Extract the [X, Y] coordinate from the center of the cell holding the provided text.  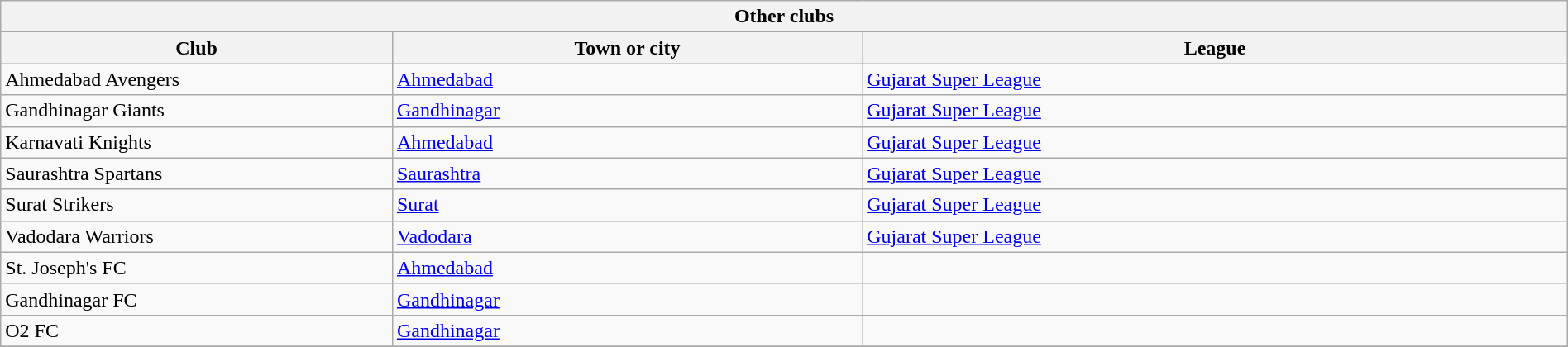
Gandhinagar FC [197, 299]
Saurashtra Spartans [197, 173]
Surat Strikers [197, 205]
League [1216, 48]
Saurashtra [627, 173]
Surat [627, 205]
Other clubs [784, 17]
St. Joseph's FC [197, 268]
Club [197, 48]
Ahmedabad Avengers [197, 79]
Town or city [627, 48]
Gandhinagar Giants [197, 111]
Karnavati Knights [197, 142]
Vadodara Warriors [197, 236]
Vadodara [627, 236]
O2 FC [197, 330]
